Output the [x, y] coordinate of the center of the cell containing the given text.  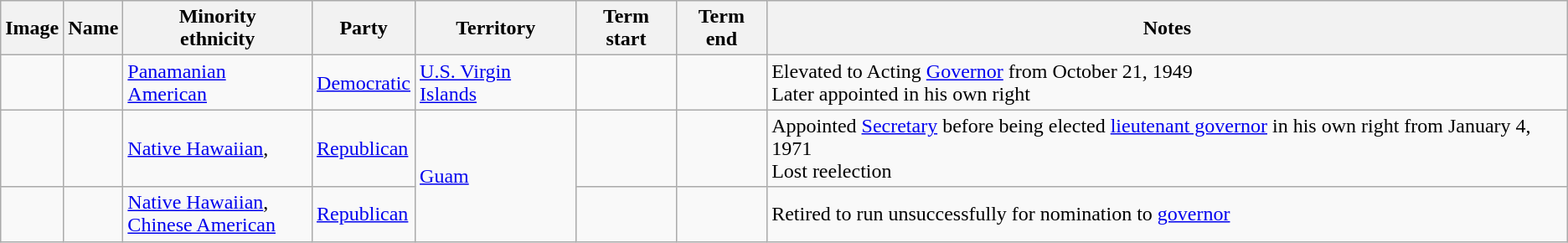
Minorityethnicity [218, 28]
Panamanian American [218, 82]
Native Hawaiian,Chinese American [218, 215]
Term end [722, 28]
Guam [496, 176]
Democratic [364, 82]
Appointed Secretary before being elected lieutenant governor in his own right from January 4, 1971Lost reelection [1168, 148]
Image [32, 28]
Notes [1168, 28]
Native Hawaiian, [218, 148]
Elevated to Acting Governor from October 21, 1949Later appointed in his own right [1168, 82]
Term start [627, 28]
Name [94, 28]
U.S. Virgin Islands [496, 82]
Retired to run unsuccessfully for nomination to governor [1168, 215]
Territory [496, 28]
Party [364, 28]
